Return [x, y] of the center of cell containing provided text 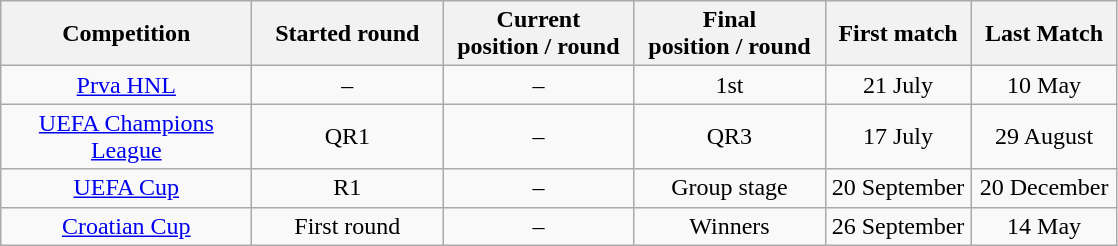
First round [348, 226]
Prva HNL [126, 85]
21 July [898, 85]
Started round [348, 34]
26 September [898, 226]
14 May [1044, 226]
Group stage [730, 188]
QR3 [730, 136]
1st [730, 85]
Croatian Cup [126, 226]
First match [898, 34]
17 July [898, 136]
UEFA Champions League [126, 136]
QR1 [348, 136]
Competition [126, 34]
Winners [730, 226]
Last Match [1044, 34]
Currentposition / round [538, 34]
Finalposition / round [730, 34]
UEFA Cup [126, 188]
20 December [1044, 188]
10 May [1044, 85]
29 August [1044, 136]
R1 [348, 188]
20 September [898, 188]
